For the text-containing cell, return its midpoint in (x, y) coordinate format. 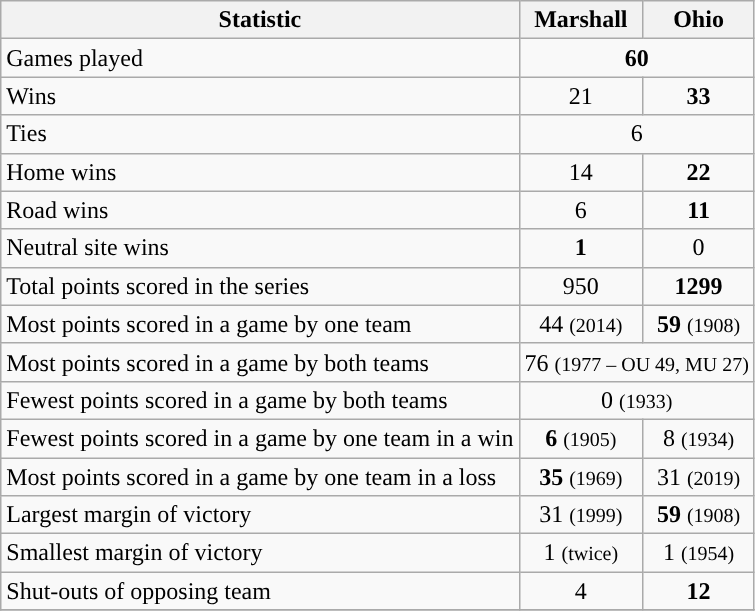
Ohio (699, 20)
950 (581, 286)
4 (581, 591)
Smallest margin of victory (260, 553)
Neutral site wins (260, 248)
Wins (260, 96)
Fewest points scored in a game by one team in a win (260, 438)
1299 (699, 286)
35 (1969) (581, 477)
Fewest points scored in a game by both teams (260, 400)
31 (1999) (581, 515)
11 (699, 210)
6 (1905) (581, 438)
22 (699, 172)
Road wins (260, 210)
12 (699, 591)
Largest margin of victory (260, 515)
76 (1977 – OU 49, MU 27) (636, 362)
0 (1933) (636, 400)
60 (636, 58)
14 (581, 172)
Ties (260, 134)
Marshall (581, 20)
Total points scored in the series (260, 286)
Most points scored in a game by one team in a loss (260, 477)
1 (twice) (581, 553)
44 (2014) (581, 324)
Most points scored in a game by both teams (260, 362)
Games played (260, 58)
Shut-outs of opposing team (260, 591)
Statistic (260, 20)
31 (2019) (699, 477)
21 (581, 96)
1 (1954) (699, 553)
0 (699, 248)
Home wins (260, 172)
Most points scored in a game by one team (260, 324)
8 (1934) (699, 438)
1 (581, 248)
33 (699, 96)
